From the cell containing the given text, extract its center point as [X, Y] coordinate. 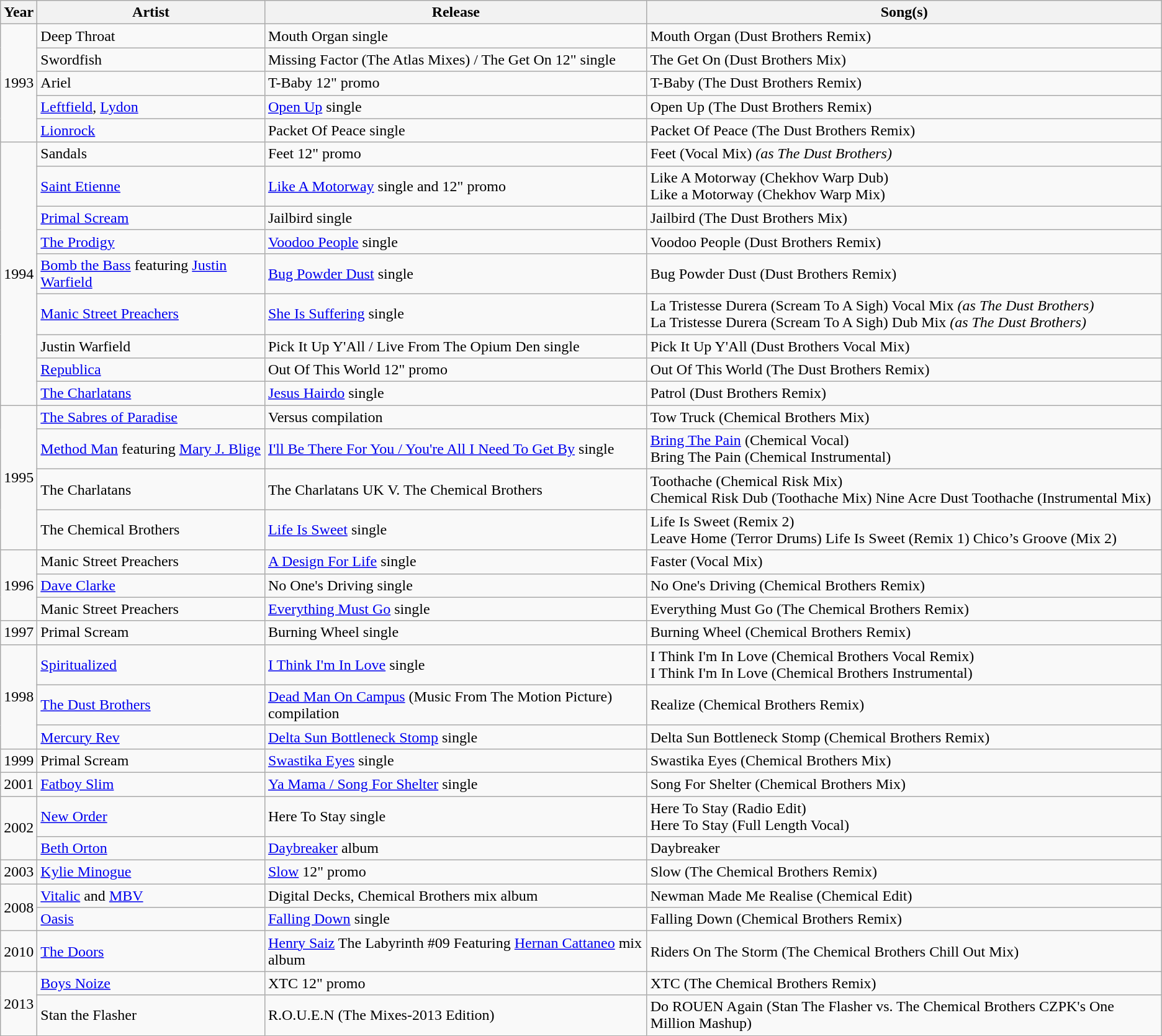
1997 [19, 633]
Spiritualized [151, 664]
Falling Down (Chemical Brothers Remix) [904, 919]
Year [19, 12]
Boys Noize [151, 983]
1994 [19, 274]
XTC (The Chemical Brothers Remix) [904, 983]
Republica [151, 370]
Bomb the Bass featuring Justin Warfield [151, 273]
1999 [19, 760]
T-Baby 12" promo [456, 83]
Release [456, 12]
The Chemical Brothers [151, 530]
Packet Of Peace (The Dust Brothers Remix) [904, 130]
Dead Man On Campus (Music From The Motion Picture) compilation [456, 705]
Swastika Eyes single [456, 760]
Ya Mama / Song For Shelter single [456, 784]
She Is Suffering single [456, 314]
Versus compilation [456, 417]
Everything Must Go (The Chemical Brothers Remix) [904, 609]
Stan the Flasher [151, 1016]
Life Is Sweet single [456, 530]
Oasis [151, 919]
Pick It Up Y'All / Live From The Opium Den single [456, 346]
1995 [19, 478]
No One's Driving (Chemical Brothers Remix) [904, 585]
Tow Truck (Chemical Brothers Mix) [904, 417]
Falling Down single [456, 919]
Bug Powder Dust single [456, 273]
Like A Motorway single and 12" promo [456, 186]
Pick It Up Y'All (Dust Brothers Vocal Mix) [904, 346]
Out Of This World 12" promo [456, 370]
The Get On (Dust Brothers Mix) [904, 60]
1998 [19, 696]
Voodoo People (Dust Brothers Remix) [904, 241]
2008 [19, 908]
Packet Of Peace single [456, 130]
Jailbird (The Dust Brothers Mix) [904, 218]
Missing Factor (The Atlas Mixes) / The Get On 12" single [456, 60]
Toothache (Chemical Risk Mix)Chemical Risk Dub (Toothache Mix) Nine Acre Dust Toothache (Instrumental Mix) [904, 489]
Feet (Vocal Mix) (as The Dust Brothers) [904, 154]
Justin Warfield [151, 346]
Out Of This World (The Dust Brothers Remix) [904, 370]
Everything Must Go single [456, 609]
New Order [151, 816]
No One's Driving single [456, 585]
La Tristesse Durera (Scream To A Sigh) Vocal Mix (as The Dust Brothers)La Tristesse Durera (Scream To A Sigh) Dub Mix (as The Dust Brothers) [904, 314]
Jesus Hairdo single [456, 394]
Patrol (Dust Brothers Remix) [904, 394]
Artist [151, 12]
I Think I'm In Love single [456, 664]
Henry Saiz The Labyrinth #09 Featuring Hernan Cattaneo mix album [456, 951]
Fatboy Slim [151, 784]
Digital Decks, Chemical Brothers mix album [456, 896]
Saint Etienne [151, 186]
Delta Sun Bottleneck Stomp (Chemical Brothers Remix) [904, 737]
Deep Throat [151, 36]
Lionrock [151, 130]
Mercury Rev [151, 737]
Mouth Organ single [456, 36]
Dave Clarke [151, 585]
Realize (Chemical Brothers Remix) [904, 705]
Kylie Minogue [151, 872]
The Doors [151, 951]
The Dust Brothers [151, 705]
Daybreaker album [456, 849]
Bring The Pain (Chemical Vocal)Bring The Pain (Chemical Instrumental) [904, 449]
Open Up (The Dust Brothers Remix) [904, 107]
2003 [19, 872]
A Design For Life single [456, 562]
Feet 12" promo [456, 154]
The Sabres of Paradise [151, 417]
Faster (Vocal Mix) [904, 562]
Riders On The Storm (The Chemical Brothers Chill Out Mix) [904, 951]
Method Man featuring Mary J. Blige [151, 449]
XTC 12" promo [456, 983]
Newman Made Me Realise (Chemical Edit) [904, 896]
2002 [19, 828]
Sandals [151, 154]
Burning Wheel single [456, 633]
Here To Stay (Radio Edit)Here To Stay (Full Length Vocal) [904, 816]
The Charlatans UK V. The Chemical Brothers [456, 489]
Swordfish [151, 60]
Leftfield, Lydon [151, 107]
2013 [19, 1003]
Swastika Eyes (Chemical Brothers Mix) [904, 760]
Beth Orton [151, 849]
Vitalic and MBV [151, 896]
Open Up single [456, 107]
Song(s) [904, 12]
Delta Sun Bottleneck Stomp single [456, 737]
2010 [19, 951]
Slow (The Chemical Brothers Remix) [904, 872]
The Prodigy [151, 241]
1993 [19, 83]
Daybreaker [904, 849]
R.O.U.E.N (The Mixes-2013 Edition) [456, 1016]
Song For Shelter (Chemical Brothers Mix) [904, 784]
Like A Motorway (Chekhov Warp Dub)Like a Motorway (Chekhov Warp Mix) [904, 186]
2001 [19, 784]
Voodoo People single [456, 241]
Here To Stay single [456, 816]
Jailbird single [456, 218]
Ariel [151, 83]
I'll Be There For You / You're All I Need To Get By single [456, 449]
I Think I'm In Love (Chemical Brothers Vocal Remix)I Think I'm In Love (Chemical Brothers Instrumental) [904, 664]
Slow 12" promo [456, 872]
Do ROUEN Again (Stan The Flasher vs. The Chemical Brothers CZPK's One Million Mashup) [904, 1016]
T-Baby (The Dust Brothers Remix) [904, 83]
Bug Powder Dust (Dust Brothers Remix) [904, 273]
Burning Wheel (Chemical Brothers Remix) [904, 633]
Mouth Organ (Dust Brothers Remix) [904, 36]
1996 [19, 585]
Life Is Sweet (Remix 2)Leave Home (Terror Drums) Life Is Sweet (Remix 1) Chico’s Groove (Mix 2) [904, 530]
